Return the [X, Y] coordinate for the center point of the cell that contains the specified text.  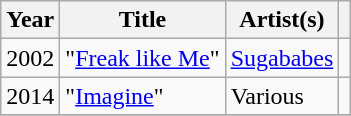
2014 [30, 96]
Title [142, 20]
Sugababes [282, 58]
2002 [30, 58]
Various [282, 96]
Artist(s) [282, 20]
"Freak like Me" [142, 58]
Year [30, 20]
"Imagine" [142, 96]
